From the cell containing the given text, extract its center point as [x, y] coordinate. 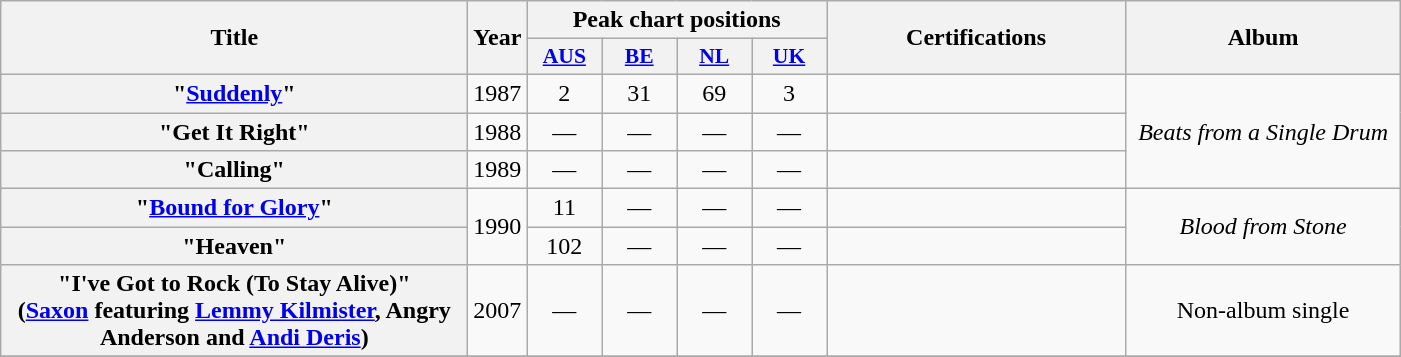
Peak chart positions [677, 20]
AUS [564, 57]
Beats from a Single Drum [1264, 131]
Album [1264, 38]
2 [564, 93]
"Bound for Glory" [234, 208]
Blood from Stone [1264, 227]
"Get It Right" [234, 131]
Certifications [976, 38]
1987 [498, 93]
3 [790, 93]
"Calling" [234, 170]
"Suddenly" [234, 93]
1989 [498, 170]
31 [640, 93]
Year [498, 38]
1990 [498, 227]
BE [640, 57]
2007 [498, 311]
102 [564, 246]
NL [714, 57]
69 [714, 93]
"Heaven" [234, 246]
Non-album single [1264, 311]
11 [564, 208]
Title [234, 38]
"I've Got to Rock (To Stay Alive)"(Saxon featuring Lemmy Kilmister, Angry Anderson and Andi Deris) [234, 311]
UK [790, 57]
1988 [498, 131]
